Identify which cell holds the provided text, then report its (x, y) central coordinate. 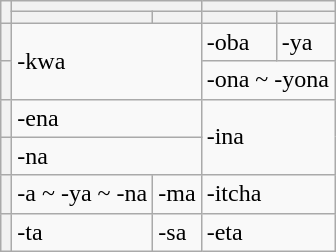
-itcha (268, 194)
-na (106, 156)
-a ~ -ya ~ -na (82, 194)
-ma (177, 194)
-sa (177, 232)
-ta (82, 232)
-ina (268, 137)
-kwa (106, 61)
-oba (238, 42)
-eta (268, 232)
-ya (305, 42)
-ena (106, 118)
-ona ~ -yona (268, 80)
